Pinpoint the cell where the given text exists, returning its (x, y) midpoint coordinate. 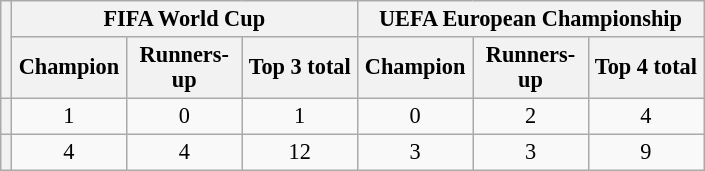
12 (300, 152)
FIFA World Cup (184, 19)
Top 4 total (646, 68)
Top 3 total (300, 68)
2 (530, 116)
9 (646, 152)
UEFA European Championship (530, 19)
